Capture the cell that displays the provided text and extract its (x, y) central coordinate. 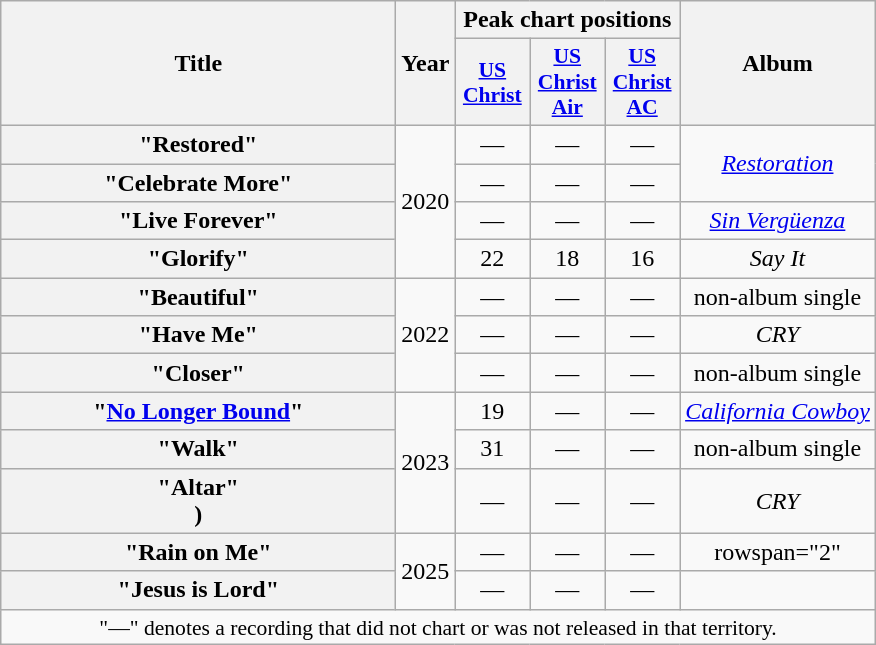
USChristAir (568, 82)
31 (492, 449)
2023 (426, 462)
2025 (426, 571)
22 (492, 259)
Restoration (778, 163)
"Live Forever" (198, 221)
"Celebrate More" (198, 183)
"—" denotes a recording that did not chart or was not released in that territory. (438, 627)
2022 (426, 335)
Peak chart positions (568, 20)
"Closer" (198, 373)
"Have Me" (198, 335)
USChrist (492, 82)
Album (778, 64)
"No Longer Bound" (198, 411)
"Glorify" (198, 259)
2020 (426, 201)
"Rain on Me" (198, 552)
19 (492, 411)
California Cowboy (778, 411)
"Altar") (198, 500)
Title (198, 64)
USChristAC (642, 82)
"Restored" (198, 144)
Say It (778, 259)
Sin Vergüenza (778, 221)
Year (426, 64)
16 (642, 259)
"Beautiful" (198, 297)
"Jesus is Lord" (198, 590)
rowspan="2" (778, 552)
18 (568, 259)
"Walk" (198, 449)
